Extract the (X, Y) coordinate from the center of the cell holding the provided text.  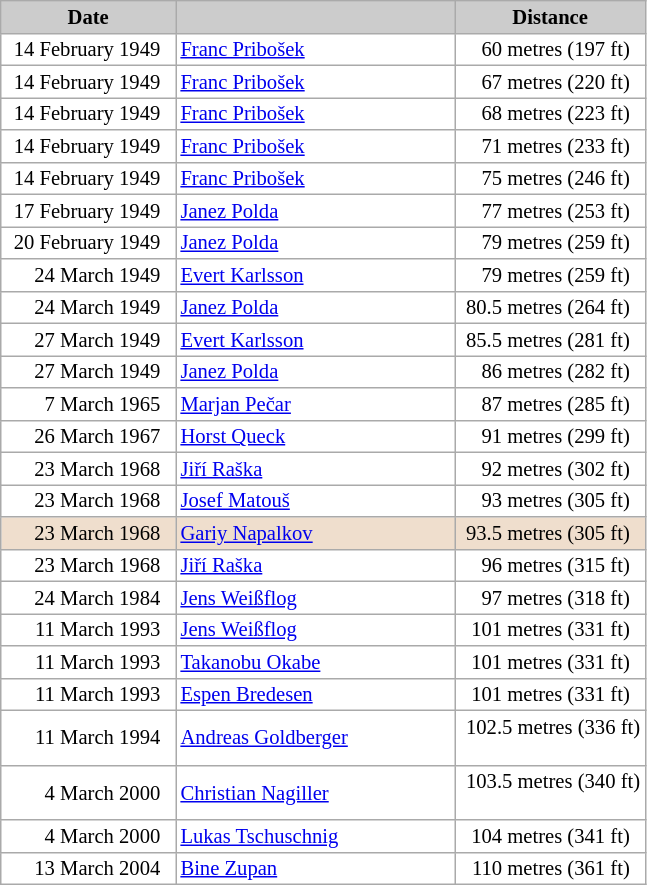
Horst Queck (316, 436)
103.5 metres (340 ft) (550, 792)
71 metres (233 ft) (550, 146)
Christian Nagiller (316, 792)
85.5 metres (281 ft) (550, 339)
67 metres (220 ft) (550, 81)
110 metres (361 ft) (550, 868)
13 March 2004 (88, 868)
Date (88, 16)
Lukas Tschuschnig (316, 836)
77 metres (253 ft) (550, 210)
Takanobu Okabe (316, 662)
Gariy Napalkov (316, 532)
20 February 1949 (88, 242)
93.5 metres (305 ft) (550, 532)
86 metres (282 ft) (550, 371)
87 metres (285 ft) (550, 404)
60 metres (197 ft) (550, 49)
Josef Matouš (316, 500)
93 metres (305 ft) (550, 500)
Andreas Goldberger (316, 738)
68 metres (223 ft) (550, 113)
Marjan Pečar (316, 404)
104 metres (341 ft) (550, 836)
102.5 metres (336 ft) (550, 738)
80.5 metres (264 ft) (550, 307)
97 metres (318 ft) (550, 597)
11 March 1994 (88, 738)
7 March 1965 (88, 404)
96 metres (315 ft) (550, 565)
92 metres (302 ft) (550, 468)
Espen Bredesen (316, 694)
26 March 1967 (88, 436)
91 metres (299 ft) (550, 436)
Bine Zupan (316, 868)
75 metres (246 ft) (550, 178)
Distance (550, 16)
24 March 1984 (88, 597)
17 February 1949 (88, 210)
